Detect which cell encompasses the target text, then output its [x, y] center coordinate. 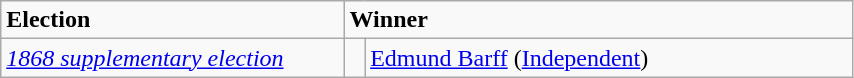
Winner [598, 20]
Election [172, 20]
1868 supplementary election [172, 58]
Edmund Barff (Independent) [609, 58]
